Output the (x, y) coordinate of the center of the cell containing the given text.  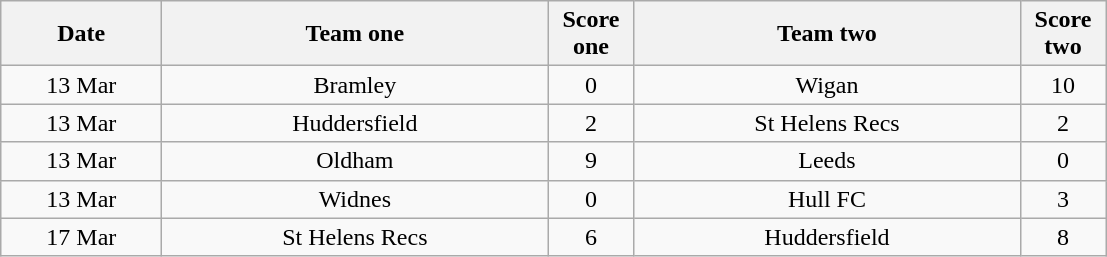
Team one (355, 34)
Leeds (827, 161)
Hull FC (827, 199)
Score two (1063, 34)
17 Mar (82, 237)
3 (1063, 199)
Wigan (827, 85)
Widnes (355, 199)
9 (591, 161)
Oldham (355, 161)
8 (1063, 237)
Team two (827, 34)
Score one (591, 34)
Date (82, 34)
6 (591, 237)
Bramley (355, 85)
10 (1063, 85)
